Output the [x, y] coordinate of the center of the cell containing the given text.  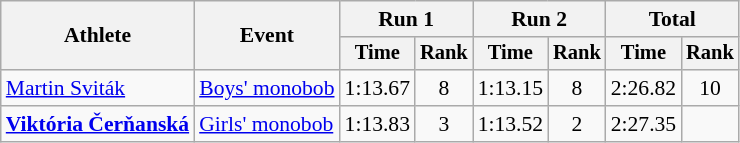
Martin Sviták [98, 88]
Run 2 [540, 19]
1:13.52 [510, 124]
2:26.82 [644, 88]
Boys' monobob [266, 88]
1:13.83 [378, 124]
1:13.67 [378, 88]
2 [577, 124]
Girls' monobob [266, 124]
10 [710, 88]
Event [266, 36]
1:13.15 [510, 88]
Total [672, 19]
Athlete [98, 36]
2:27.35 [644, 124]
Run 1 [406, 19]
3 [444, 124]
Viktória Čerňanská [98, 124]
